Provide the [x, y] coordinate of the cell's center where the given text is located.  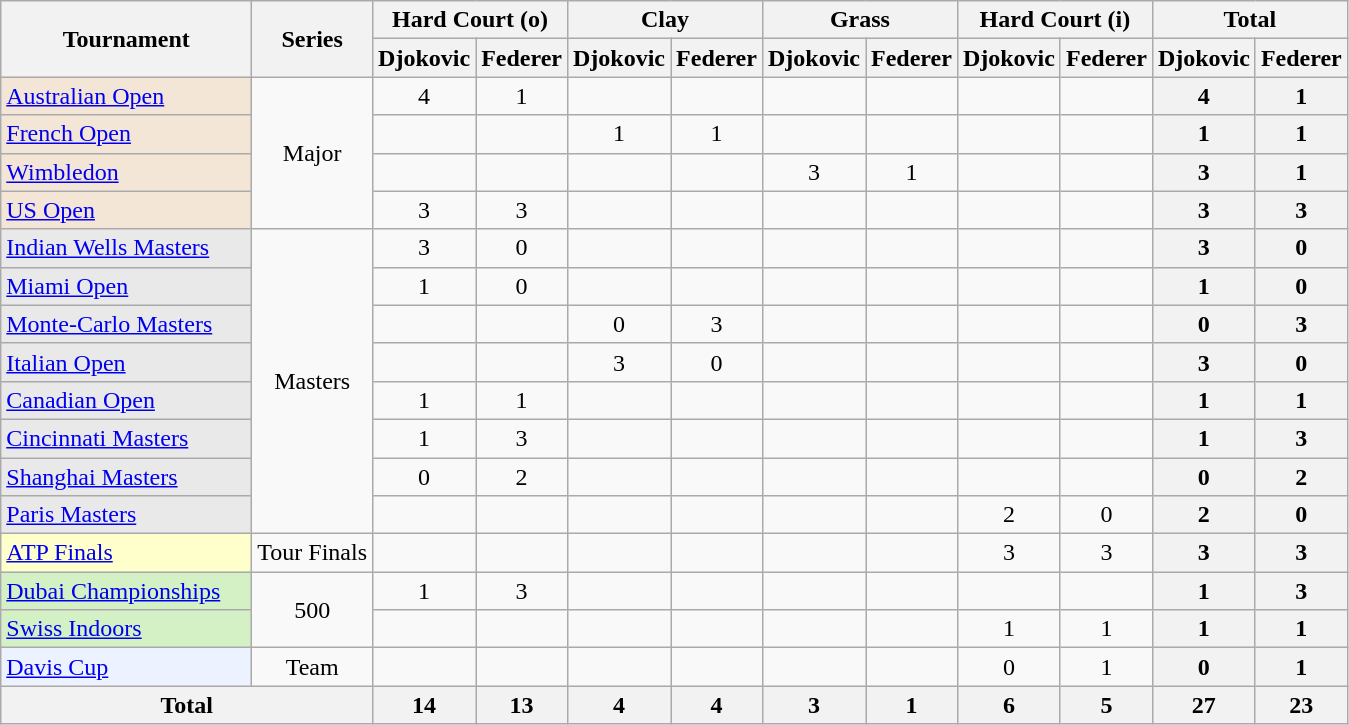
Series [312, 39]
Wimbledon [126, 172]
ATP Finals [126, 553]
Paris Masters [126, 515]
Indian Wells Masters [126, 248]
Clay [664, 20]
Tournament [126, 39]
Australian Open [126, 96]
Cincinnati Masters [126, 438]
23 [1301, 705]
14 [424, 705]
5 [1106, 705]
Davis Cup [126, 667]
Grass [860, 20]
13 [522, 705]
Hard Court (i) [1054, 20]
US Open [126, 210]
Tour Finals [312, 553]
Swiss Indoors [126, 629]
Italian Open [126, 362]
Canadian Open [126, 400]
6 [1008, 705]
Hard Court (o) [470, 20]
Major [312, 153]
27 [1204, 705]
Miami Open [126, 286]
French Open [126, 134]
Shanghai Masters [126, 477]
500 [312, 610]
Monte-Carlo Masters [126, 324]
Masters [312, 381]
Dubai Championships [126, 591]
Team [312, 667]
